Capture the cell that displays the provided text and extract its (X, Y) central coordinate. 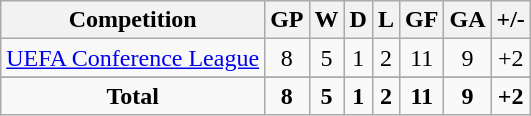
L (386, 20)
GA (468, 20)
GP (287, 20)
W (326, 20)
+/- (510, 20)
UEFA Conference League (133, 58)
GF (422, 20)
D (358, 20)
Competition (133, 20)
Total (133, 96)
